Return (x, y) of the center of cell containing provided text 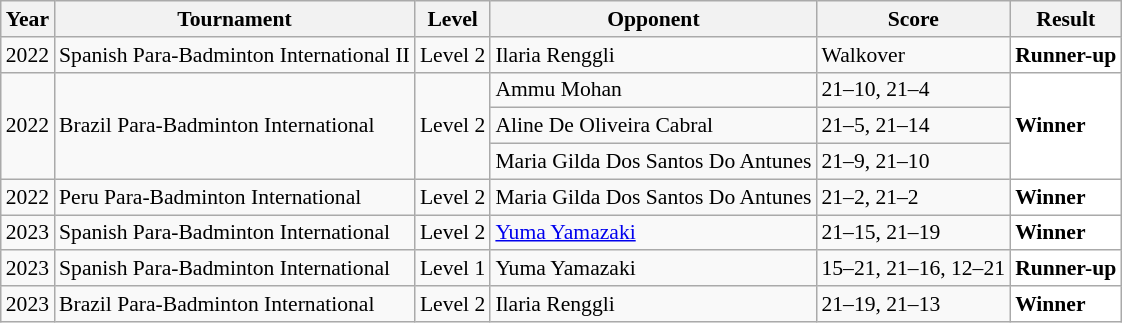
Opponent (653, 19)
Result (1066, 19)
15–21, 21–16, 12–21 (913, 269)
Year (28, 19)
21–19, 21–13 (913, 304)
21–10, 21–4 (913, 90)
21–5, 21–14 (913, 126)
Spanish Para-Badminton International II (234, 55)
Walkover (913, 55)
Tournament (234, 19)
21–15, 21–19 (913, 233)
21–2, 21–2 (913, 197)
Aline De Oliveira Cabral (653, 126)
Peru Para-Badminton International (234, 197)
Level (452, 19)
Level 1 (452, 269)
Score (913, 19)
21–9, 21–10 (913, 162)
Ammu Mohan (653, 90)
